Identify which cell holds the provided text, then report its [X, Y] central coordinate. 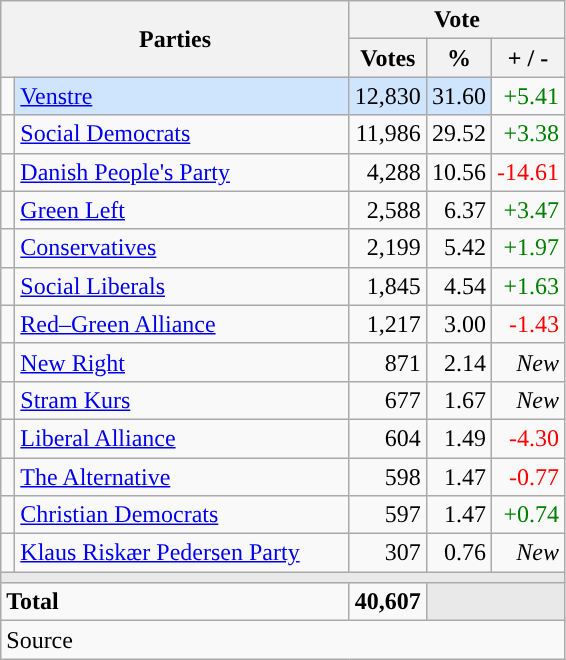
29.52 [458, 134]
604 [388, 438]
10.56 [458, 172]
2,199 [388, 248]
-0.77 [528, 477]
Stram Kurs [182, 400]
+3.38 [528, 134]
% [458, 58]
+0.74 [528, 515]
Social Democrats [182, 134]
12,830 [388, 96]
871 [388, 362]
+5.41 [528, 96]
Votes [388, 58]
The Alternative [182, 477]
Liberal Alliance [182, 438]
-14.61 [528, 172]
+1.63 [528, 286]
+3.47 [528, 210]
Christian Democrats [182, 515]
Green Left [182, 210]
-1.43 [528, 324]
40,607 [388, 602]
307 [388, 553]
Source [283, 640]
31.60 [458, 96]
3.00 [458, 324]
Vote [456, 20]
Klaus Riskær Pedersen Party [182, 553]
Total [176, 602]
Social Liberals [182, 286]
1,845 [388, 286]
4.54 [458, 286]
2.14 [458, 362]
1.67 [458, 400]
11,986 [388, 134]
Red–Green Alliance [182, 324]
597 [388, 515]
Parties [176, 39]
Conservatives [182, 248]
2,588 [388, 210]
5.42 [458, 248]
Danish People's Party [182, 172]
4,288 [388, 172]
-4.30 [528, 438]
New Right [182, 362]
Venstre [182, 96]
598 [388, 477]
6.37 [458, 210]
1,217 [388, 324]
+ / - [528, 58]
1.49 [458, 438]
0.76 [458, 553]
+1.97 [528, 248]
677 [388, 400]
